Return the (X, Y) coordinate for the center point of the cell that contains the specified text.  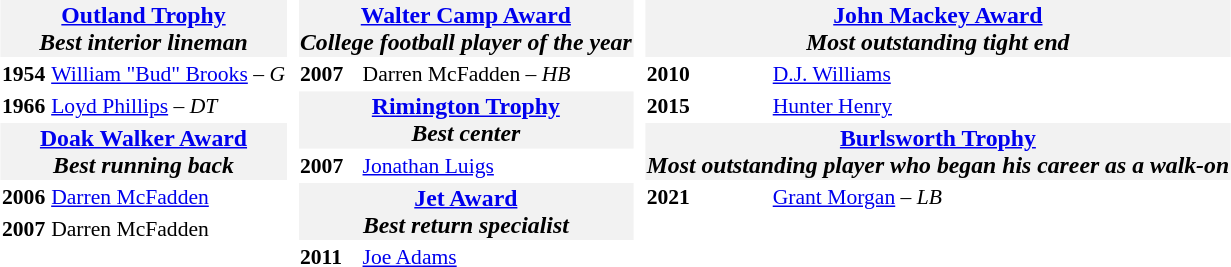
2015 (706, 106)
Doak Walker AwardBest running back (143, 152)
Jonathan Luigs (497, 166)
Outland TrophyBest interior lineman (143, 28)
2021 (706, 197)
Walter Camp AwardCollege football player of the year (466, 28)
2010 (706, 74)
1966 (23, 106)
Jet AwardBest return specialist (466, 212)
John Mackey AwardMost outstanding tight end (938, 28)
Burlsworth TrophyMost outstanding player who began his career as a walk-on (938, 152)
Rimington TrophyBest center (466, 120)
Loyd Phillips – DT (168, 106)
William "Bud" Brooks – G (168, 74)
Darren McFadden – HB (497, 74)
Hunter Henry (1000, 106)
Grant Morgan – LB (1000, 197)
D.J. Williams (1000, 74)
2006 (23, 197)
1954 (23, 74)
